Pinpoint the cell where the given text exists, returning its [X, Y] midpoint coordinate. 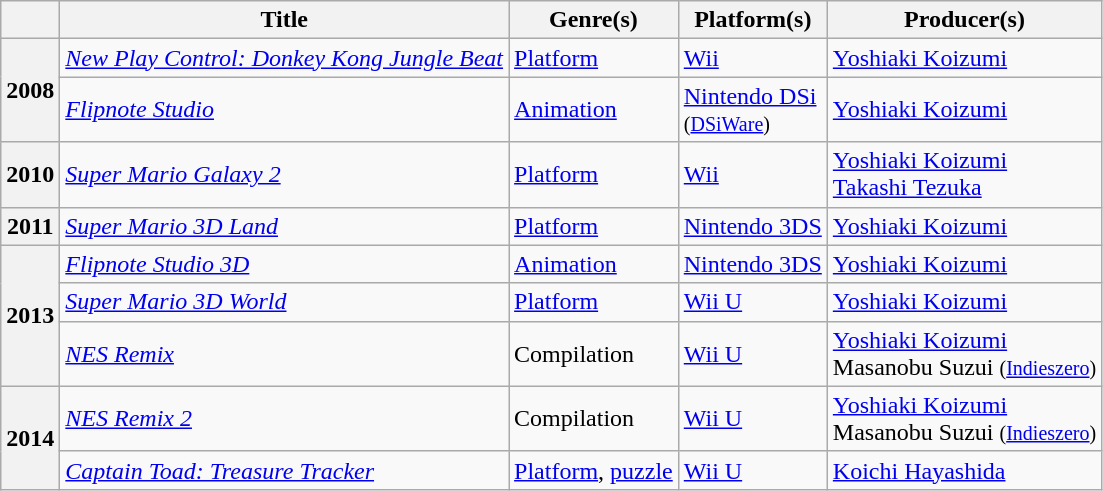
New Play Control: Donkey Kong Jungle Beat [284, 58]
Platform(s) [752, 20]
2010 [30, 174]
Producer(s) [964, 20]
Super Mario 3D Land [284, 226]
Captain Toad: Treasure Tracker [284, 470]
Flipnote Studio 3D [284, 264]
NES Remix [284, 354]
Yoshiaki KoizumiTakashi Tezuka [964, 174]
Super Mario 3D World [284, 302]
2011 [30, 226]
Nintendo DSi(DSiWare) [752, 110]
NES Remix 2 [284, 418]
2014 [30, 438]
Koichi Hayashida [964, 470]
2008 [30, 90]
Title [284, 20]
Genre(s) [594, 20]
Platform, puzzle [594, 470]
2013 [30, 316]
Flipnote Studio [284, 110]
Super Mario Galaxy 2 [284, 174]
